From the cell containing the given text, extract its center point as (x, y) coordinate. 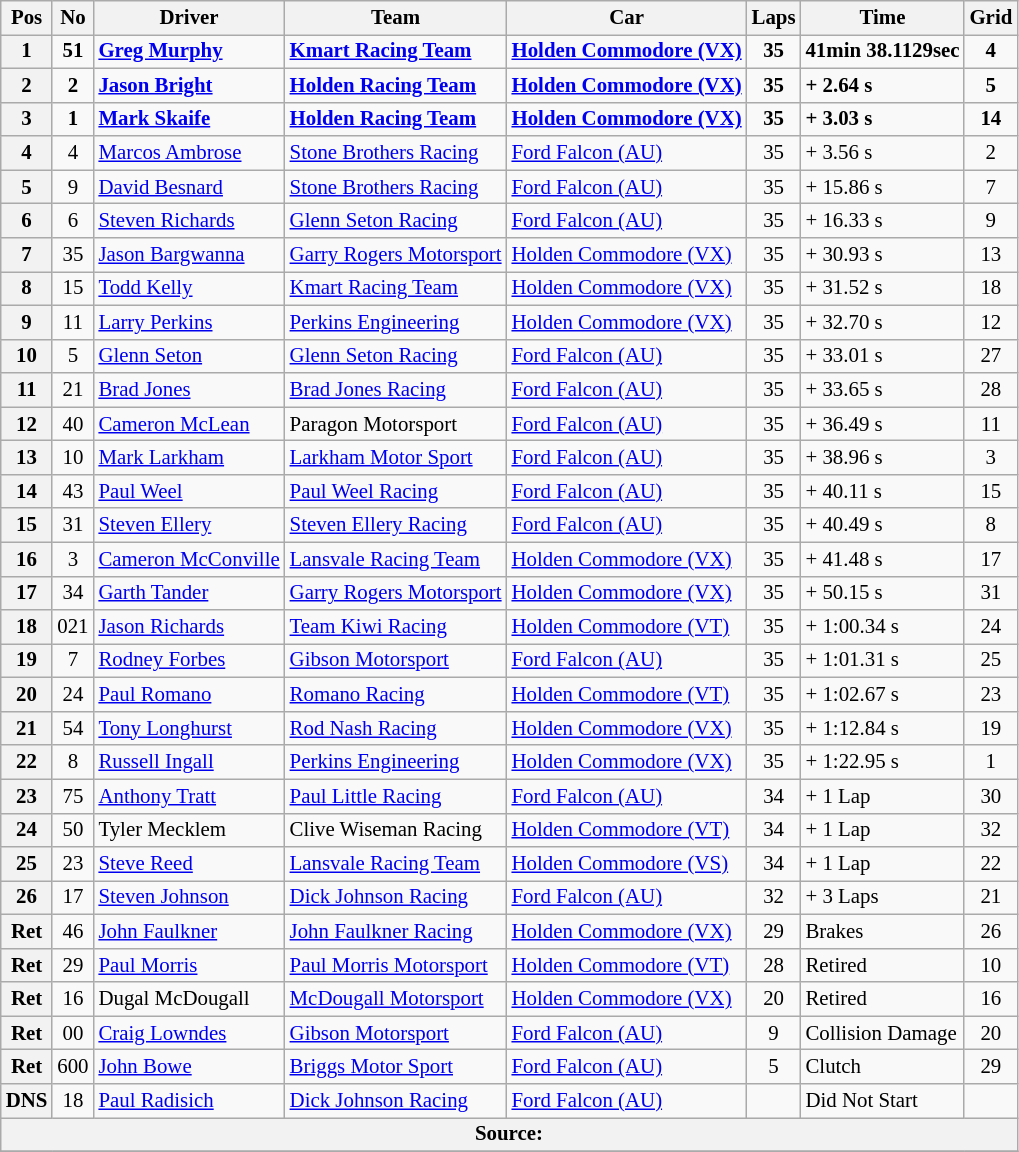
Source: (509, 1135)
Car (627, 18)
Steven Richards (188, 221)
Grid (990, 18)
00 (72, 1033)
Paul Morris (188, 965)
75 (72, 796)
Steve Reed (188, 864)
Jason Bargwanna (188, 255)
Cameron McConville (188, 559)
+ 1:12.84 s (883, 728)
Briggs Motor Sport (396, 1067)
27 (990, 356)
Paul Little Racing (396, 796)
DNS (27, 1101)
Dugal McDougall (188, 999)
+ 40.11 s (883, 491)
Steven Johnson (188, 898)
Rod Nash Racing (396, 728)
021 (72, 627)
Holden Commodore (VS) (627, 864)
+ 3.56 s (883, 153)
Craig Lowndes (188, 1033)
Garth Tander (188, 593)
Paul Weel Racing (396, 491)
No (72, 18)
John Bowe (188, 1067)
Mark Skaife (188, 119)
Todd Kelly (188, 288)
Paragon Motorsport (396, 424)
McDougall Motorsport (396, 999)
Steven Ellery Racing (396, 525)
+ 1:22.95 s (883, 762)
Paul Radisich (188, 1101)
+ 2.64 s (883, 85)
Paul Romano (188, 695)
Mark Larkham (188, 458)
40 (72, 424)
Laps (774, 18)
Time (883, 18)
50 (72, 830)
Clive Wiseman Racing (396, 830)
Glenn Seton (188, 356)
+ 50.15 s (883, 593)
+ 3 Laps (883, 898)
Brakes (883, 931)
Brad Jones Racing (396, 390)
+ 16.33 s (883, 221)
Collision Damage (883, 1033)
Steven Ellery (188, 525)
+ 41.48 s (883, 559)
Greg Murphy (188, 51)
+ 38.96 s (883, 458)
Larry Perkins (188, 322)
Pos (27, 18)
Jason Richards (188, 627)
Rodney Forbes (188, 661)
Team (396, 18)
Paul Weel (188, 491)
46 (72, 931)
David Besnard (188, 187)
+ 36.49 s (883, 424)
Brad Jones (188, 390)
41min 38.1129sec (883, 51)
Anthony Tratt (188, 796)
+ 31.52 s (883, 288)
+ 33.01 s (883, 356)
+ 1:02.67 s (883, 695)
+ 40.49 s (883, 525)
+ 1:01.31 s (883, 661)
Tony Longhurst (188, 728)
+ 3.03 s (883, 119)
John Faulkner Racing (396, 931)
54 (72, 728)
600 (72, 1067)
+ 30.93 s (883, 255)
51 (72, 51)
Larkham Motor Sport (396, 458)
Clutch (883, 1067)
Russell Ingall (188, 762)
Paul Morris Motorsport (396, 965)
30 (990, 796)
Jason Bright (188, 85)
+ 33.65 s (883, 390)
+ 1:00.34 s (883, 627)
Marcos Ambrose (188, 153)
+ 32.70 s (883, 322)
Cameron McLean (188, 424)
John Faulkner (188, 931)
Did Not Start (883, 1101)
Team Kiwi Racing (396, 627)
Tyler Mecklem (188, 830)
Driver (188, 18)
+ 15.86 s (883, 187)
Romano Racing (396, 695)
43 (72, 491)
